Locate the cell with the specified text and output its (x, y) center coordinate. 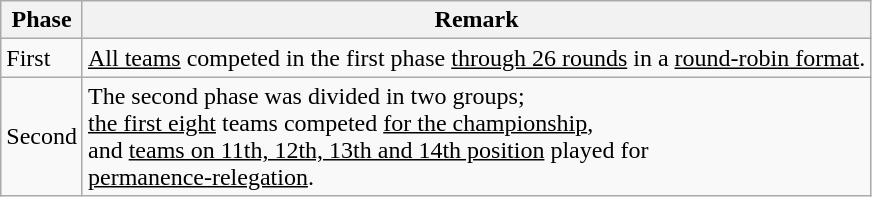
Remark (476, 20)
Second (42, 136)
First (42, 58)
Phase (42, 20)
All teams competed in the first phase through 26 rounds in a round-robin format. (476, 58)
